Locate the cell with the specified text and output its (X, Y) center coordinate. 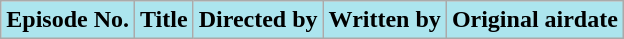
Episode No. (68, 20)
Original airdate (534, 20)
Written by (384, 20)
Directed by (258, 20)
Title (164, 20)
